Detect which cell encompasses the target text, then output its [X, Y] center coordinate. 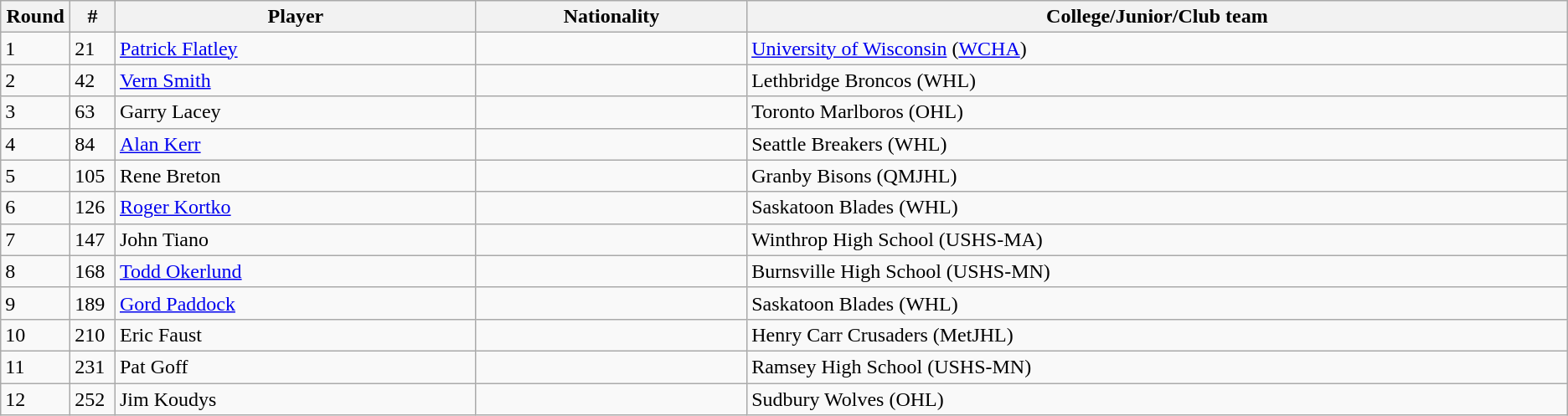
Vern Smith [295, 80]
University of Wisconsin (WCHA) [1158, 49]
210 [93, 335]
# [93, 17]
Winthrop High School (USHS-MA) [1158, 239]
9 [35, 303]
147 [93, 239]
Eric Faust [295, 335]
Todd Okerlund [295, 271]
5 [35, 176]
College/Junior/Club team [1158, 17]
Nationality [611, 17]
Round [35, 17]
84 [93, 144]
105 [93, 176]
126 [93, 208]
Henry Carr Crusaders (MetJHL) [1158, 335]
21 [93, 49]
Granby Bisons (QMJHL) [1158, 176]
Lethbridge Broncos (WHL) [1158, 80]
168 [93, 271]
Rene Breton [295, 176]
42 [93, 80]
4 [35, 144]
Patrick Flatley [295, 49]
Ramsey High School (USHS-MN) [1158, 367]
12 [35, 399]
Sudbury Wolves (OHL) [1158, 399]
252 [93, 399]
Pat Goff [295, 367]
63 [93, 112]
1 [35, 49]
2 [35, 80]
Alan Kerr [295, 144]
Gord Paddock [295, 303]
Seattle Breakers (WHL) [1158, 144]
Garry Lacey [295, 112]
11 [35, 367]
Roger Kortko [295, 208]
Player [295, 17]
3 [35, 112]
8 [35, 271]
John Tiano [295, 239]
10 [35, 335]
6 [35, 208]
7 [35, 239]
Burnsville High School (USHS-MN) [1158, 271]
Jim Koudys [295, 399]
189 [93, 303]
Toronto Marlboros (OHL) [1158, 112]
231 [93, 367]
